Search for the cell housing the specified text and yield its [x, y] center coordinate. 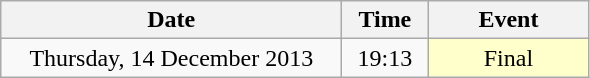
19:13 [385, 58]
Thursday, 14 December 2013 [172, 58]
Date [172, 20]
Event [508, 20]
Time [385, 20]
Final [508, 58]
